Scan for the cell matching the given text and deliver its [x, y] coordinate at center. 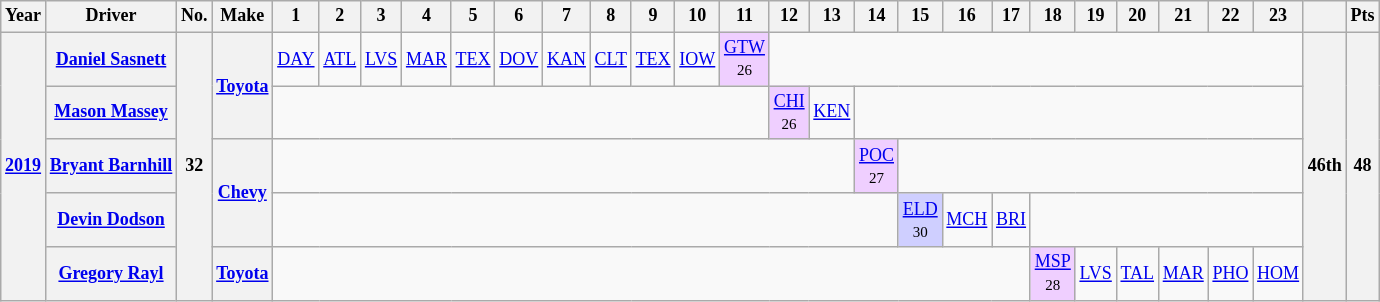
POC27 [877, 166]
46th [1324, 166]
Gregory Rayl [110, 274]
Devin Dodson [110, 220]
4 [427, 16]
TAL [1137, 274]
DOV [519, 59]
16 [967, 16]
ELD30 [920, 220]
22 [1230, 16]
Pts [1362, 16]
Make [242, 16]
19 [1096, 16]
8 [610, 16]
1 [296, 16]
23 [1278, 16]
20 [1137, 16]
48 [1362, 166]
13 [832, 16]
Daniel Sasnett [110, 59]
2 [340, 16]
MSP28 [1052, 274]
11 [745, 16]
15 [920, 16]
DAY [296, 59]
14 [877, 16]
9 [653, 16]
Year [24, 16]
PHO [1230, 274]
Chevy [242, 192]
CLT [610, 59]
7 [567, 16]
12 [789, 16]
5 [473, 16]
32 [194, 166]
17 [1012, 16]
KAN [567, 59]
KEN [832, 113]
CHI26 [789, 113]
ATL [340, 59]
2019 [24, 166]
6 [519, 16]
Driver [110, 16]
10 [698, 16]
MCH [967, 220]
BRI [1012, 220]
Mason Massey [110, 113]
Bryant Barnhill [110, 166]
HOM [1278, 274]
18 [1052, 16]
IOW [698, 59]
3 [382, 16]
No. [194, 16]
21 [1183, 16]
GTW26 [745, 59]
